Output the [x, y] coordinate of the center of the cell containing the given text.  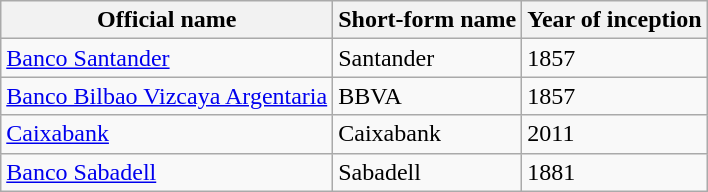
Banco Sabadell [167, 172]
Banco Bilbao Vizcaya Argentaria [167, 96]
Official name [167, 20]
Banco Santander [167, 58]
Sabadell [428, 172]
Santander [428, 58]
Short-form name [428, 20]
Year of inception [614, 20]
2011 [614, 134]
1881 [614, 172]
BBVA [428, 96]
